Find where the given text appears and provide that cell's center as [x, y] coordinate. 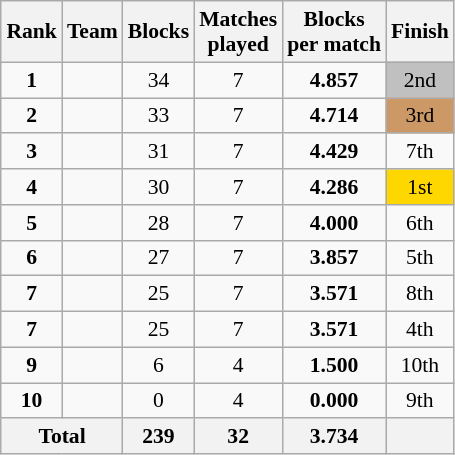
Blocksper match [334, 32]
1 [32, 80]
239 [158, 437]
30 [158, 187]
9 [32, 365]
27 [158, 258]
3 [32, 152]
32 [238, 437]
10th [420, 365]
4.857 [334, 80]
7th [420, 152]
3.857 [334, 258]
2nd [420, 80]
Rank [32, 32]
9th [420, 401]
5 [32, 223]
8th [420, 294]
31 [158, 152]
4.000 [334, 223]
1st [420, 187]
0 [158, 401]
3.734 [334, 437]
2 [32, 116]
Blocks [158, 32]
3rd [420, 116]
0.000 [334, 401]
1.500 [334, 365]
33 [158, 116]
Team [92, 32]
Finish [420, 32]
10 [32, 401]
Total [62, 437]
4.286 [334, 187]
4th [420, 330]
Matchesplayed [238, 32]
4.429 [334, 152]
4.714 [334, 116]
34 [158, 80]
5th [420, 258]
6th [420, 223]
28 [158, 223]
